Provide the [X, Y] coordinate of the cell's center where the given text is located.  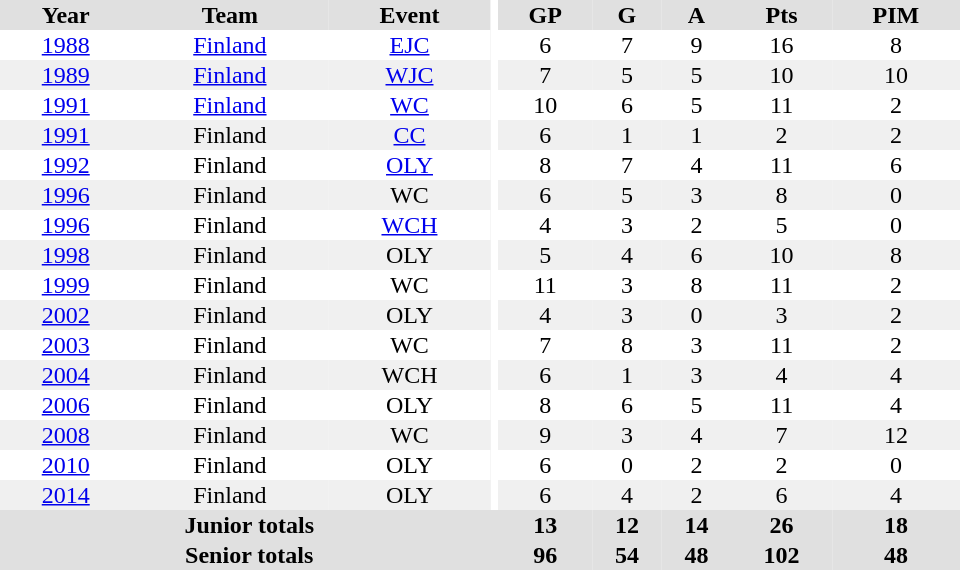
GP [545, 15]
A [697, 15]
EJC [409, 45]
1989 [66, 75]
2006 [66, 405]
Pts [782, 15]
2010 [66, 465]
26 [782, 525]
Senior totals [249, 555]
2002 [66, 315]
102 [782, 555]
96 [545, 555]
2003 [66, 345]
54 [627, 555]
1988 [66, 45]
Team [230, 15]
G [627, 15]
1999 [66, 285]
CC [409, 135]
2008 [66, 435]
PIM [896, 15]
18 [896, 525]
WJC [409, 75]
14 [697, 525]
2014 [66, 495]
1998 [66, 255]
13 [545, 525]
16 [782, 45]
Event [409, 15]
Year [66, 15]
1992 [66, 165]
Junior totals [249, 525]
2004 [66, 375]
